Determine the [X, Y] coordinate at the center of the cell enclosing the given text.  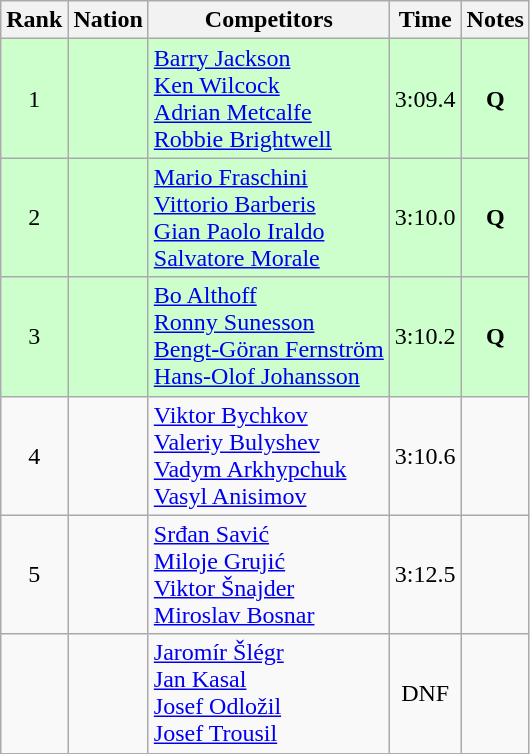
3 [34, 336]
5 [34, 574]
Notes [495, 20]
Mario FraschiniVittorio BarberisGian Paolo IraldoSalvatore Morale [268, 218]
3:09.4 [425, 98]
Nation [108, 20]
DNF [425, 694]
3:12.5 [425, 574]
Barry JacksonKen WilcockAdrian MetcalfeRobbie Brightwell [268, 98]
Time [425, 20]
3:10.2 [425, 336]
Viktor BychkovValeriy BulyshevVadym ArkhypchukVasyl Anisimov [268, 456]
2 [34, 218]
Bo AlthoffRonny SunessonBengt-Göran FernströmHans-Olof Johansson [268, 336]
Competitors [268, 20]
Srđan SavićMiloje GrujićViktor ŠnajderMiroslav Bosnar [268, 574]
4 [34, 456]
Jaromír ŠlégrJan KasalJosef OdložilJosef Trousil [268, 694]
3:10.0 [425, 218]
3:10.6 [425, 456]
Rank [34, 20]
1 [34, 98]
